Extract the (x, y) coordinate from the center of the cell holding the provided text.  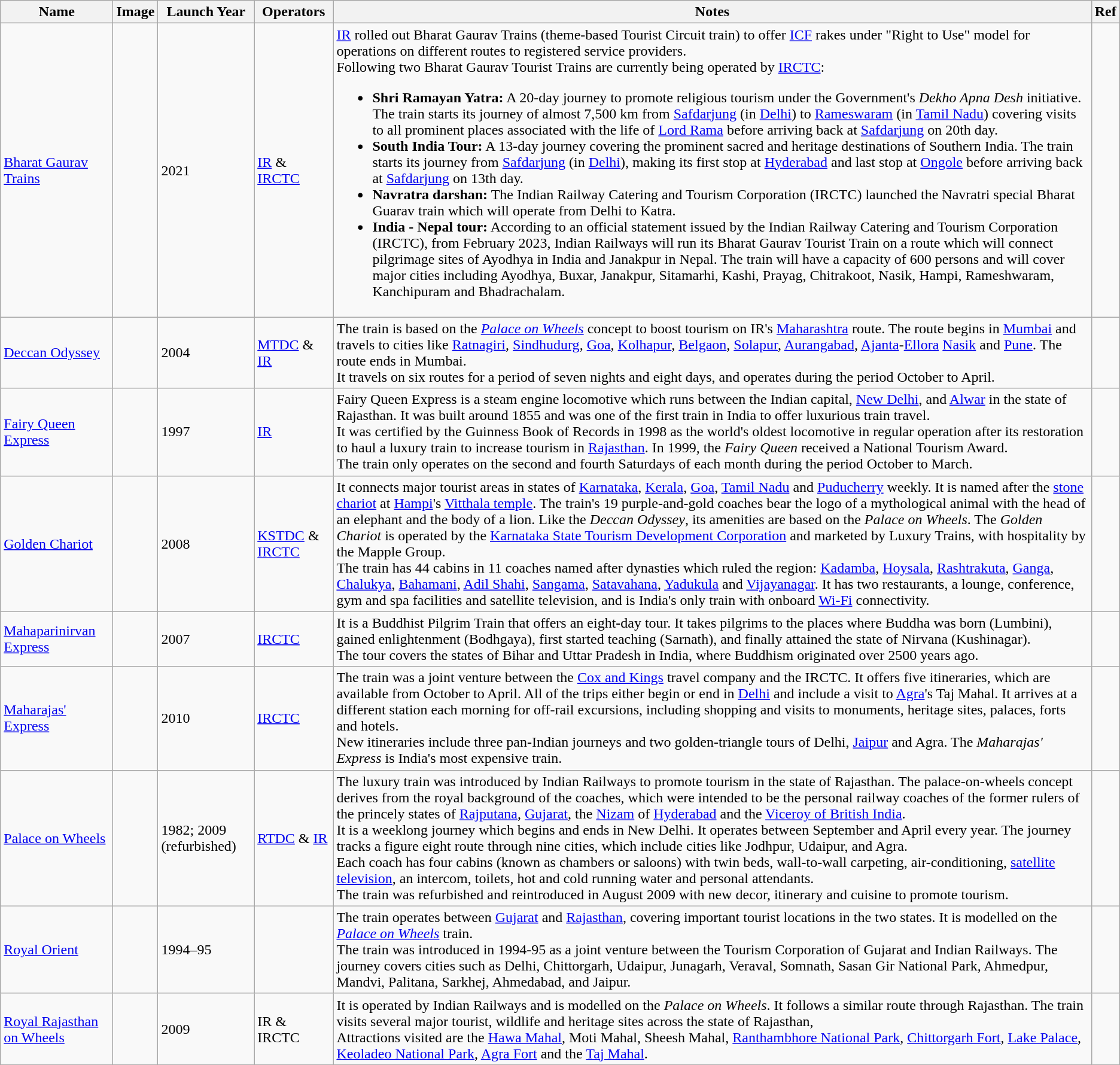
Notes (712, 12)
Deccan Odyssey (57, 353)
2008 (206, 543)
Operators (294, 12)
Palace on Wheels (57, 838)
RTDC & IR (294, 838)
1994–95 (206, 950)
2010 (206, 718)
Royal Orient (57, 950)
2007 (206, 639)
Name (57, 12)
Image (135, 12)
Royal Rajasthan on Wheels (57, 1029)
2009 (206, 1029)
2004 (206, 353)
KSTDC & IRCTC (294, 543)
1997 (206, 432)
Fairy Queen Express (57, 432)
1982; 2009 (refurbished) (206, 838)
MTDC & IR (294, 353)
Maharajas' Express (57, 718)
IR (294, 432)
2021 (206, 170)
Bharat Gaurav Trains (57, 170)
Golden Chariot (57, 543)
Ref (1106, 12)
Mahaparinirvan Express (57, 639)
Launch Year (206, 12)
